Detect which cell encompasses the target text, then output its [x, y] center coordinate. 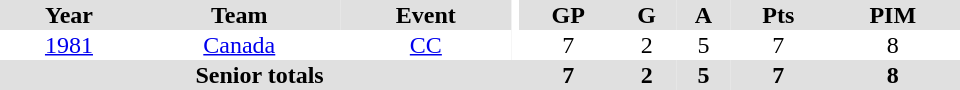
Year [69, 15]
PIM [893, 15]
Team [240, 15]
Senior totals [260, 75]
Pts [778, 15]
A [704, 15]
Event [426, 15]
G [646, 15]
Canada [240, 45]
CC [426, 45]
GP [568, 15]
1981 [69, 45]
